For the text-containing cell, return its midpoint in [X, Y] coordinate format. 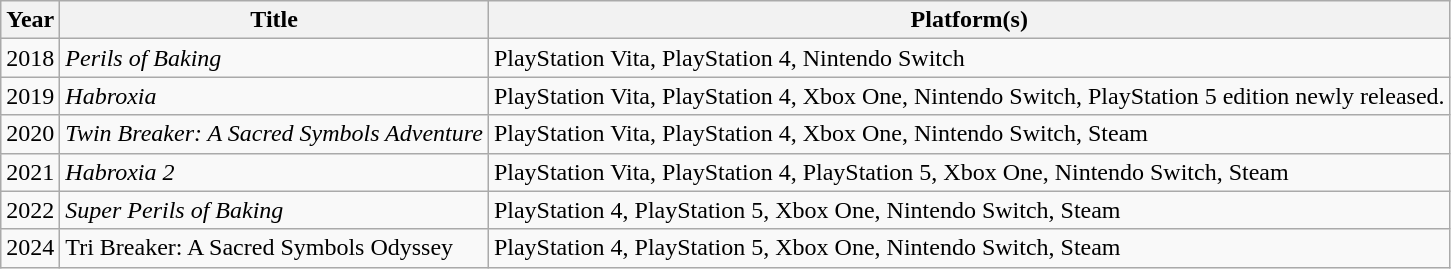
Platform(s) [969, 20]
Perils of Baking [274, 58]
PlayStation Vita, PlayStation 4, Nintendo Switch [969, 58]
PlayStation Vita, PlayStation 4, Xbox One, Nintendo Switch, PlayStation 5 edition newly released. [969, 96]
Title [274, 20]
2019 [30, 96]
2020 [30, 134]
Super Perils of Baking [274, 210]
Habroxia [274, 96]
2018 [30, 58]
2021 [30, 172]
2022 [30, 210]
Twin Breaker: A Sacred Symbols Adventure [274, 134]
PlayStation Vita, PlayStation 4, Xbox One, Nintendo Switch, Steam [969, 134]
Tri Breaker: A Sacred Symbols Odyssey [274, 248]
2024 [30, 248]
Habroxia 2 [274, 172]
PlayStation Vita, PlayStation 4, PlayStation 5, Xbox One, Nintendo Switch, Steam [969, 172]
Year [30, 20]
